Pinpoint the cell where the given text exists, returning its (x, y) midpoint coordinate. 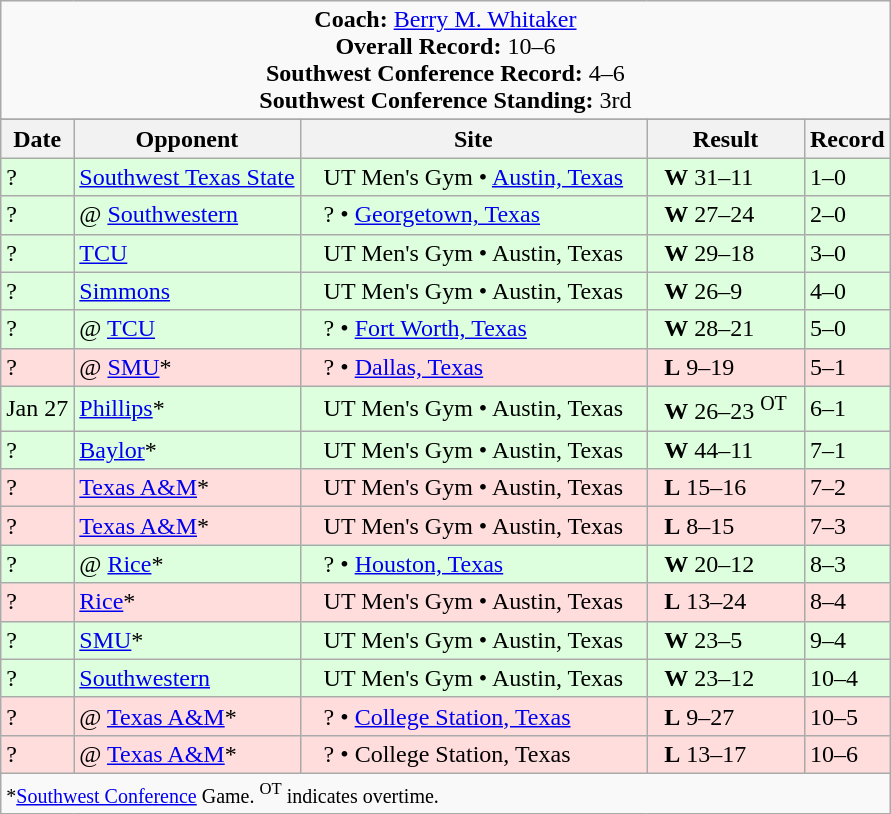
Coach: Berry M. WhitakerOverall Record: 10–6Southwest Conference Record: 4–6Southwest Conference Standing: 3rd (446, 60)
L 13–24 (726, 602)
W 20–12 (726, 564)
W 44–11 (726, 450)
Southwest Texas State (187, 177)
W 23–5 (726, 640)
10–6 (847, 754)
? • Dallas, Texas (474, 367)
TCU (187, 253)
@ Southwestern (187, 215)
Jan 27 (38, 408)
L 9–27 (726, 716)
Site (474, 139)
5–1 (847, 367)
@ TCU (187, 329)
? • Georgetown, Texas (474, 215)
L 9–19 (726, 367)
4–0 (847, 291)
Baylor* (187, 450)
Phillips* (187, 408)
3–0 (847, 253)
@ SMU* (187, 367)
1–0 (847, 177)
W 27–24 (726, 215)
2–0 (847, 215)
SMU* (187, 640)
L 15–16 (726, 488)
Southwestern (187, 678)
7–3 (847, 526)
W 28–21 (726, 329)
Rice* (187, 602)
W 26–23 OT (726, 408)
9–4 (847, 640)
W 26–9 (726, 291)
Result (726, 139)
8–4 (847, 602)
8–3 (847, 564)
W 29–18 (726, 253)
W 23–12 (726, 678)
5–0 (847, 329)
W 31–11 (726, 177)
? • Houston, Texas (474, 564)
Date (38, 139)
? • Fort Worth, Texas (474, 329)
@ Rice* (187, 564)
7–2 (847, 488)
Record (847, 139)
L 8–15 (726, 526)
7–1 (847, 450)
10–4 (847, 678)
Simmons (187, 291)
6–1 (847, 408)
L 13–17 (726, 754)
10–5 (847, 716)
Opponent (187, 139)
*Southwest Conference Game. OT indicates overtime. (446, 793)
